For the text-containing cell, return its midpoint in (X, Y) coordinate format. 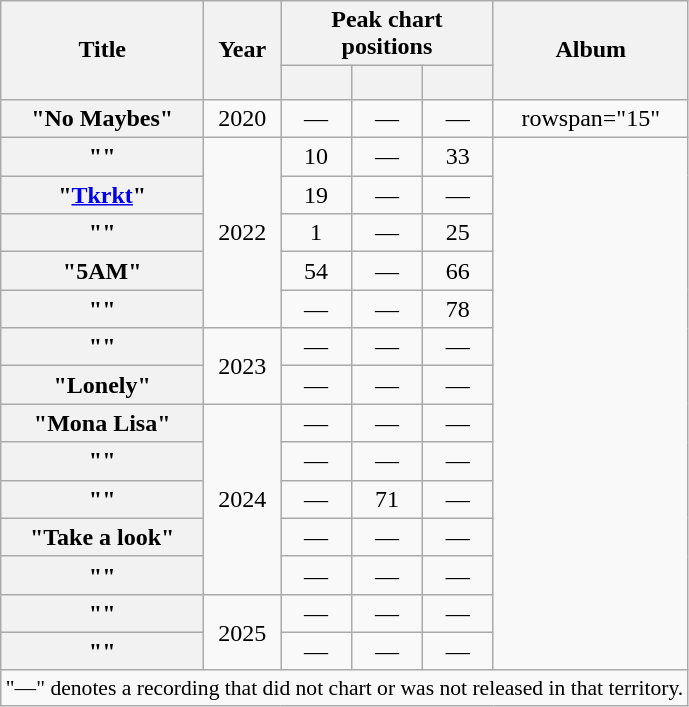
rowspan="15" (590, 118)
33 (458, 157)
1 (316, 233)
2020 (242, 118)
"Mona Lisa" (102, 423)
25 (458, 233)
"5AM" (102, 271)
71 (388, 499)
10 (316, 157)
Year (242, 50)
66 (458, 271)
"Tkrkt" (102, 195)
54 (316, 271)
2022 (242, 233)
"Lonely" (102, 385)
78 (458, 309)
"No Maybes" (102, 118)
19 (316, 195)
Title (102, 50)
2023 (242, 366)
Peak chart positions (388, 34)
2024 (242, 499)
"Take a look" (102, 537)
2025 (242, 632)
Album (590, 50)
"—" denotes a recording that did not chart or was not released in that territory. (345, 688)
